Search for the cell housing the specified text and yield its (x, y) center coordinate. 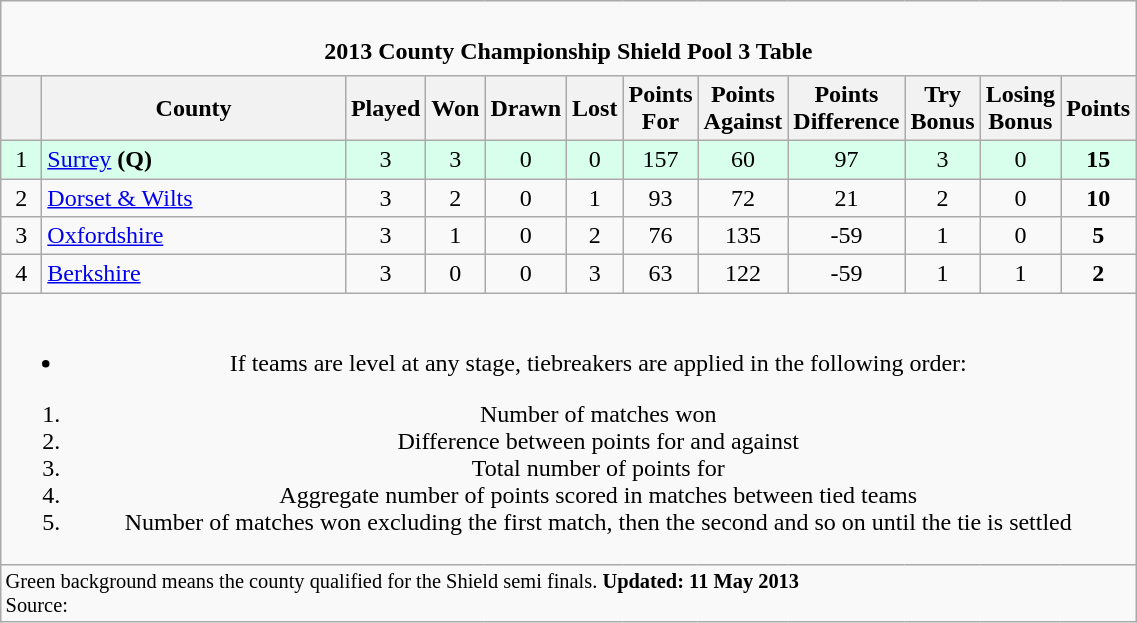
Points Difference (846, 108)
15 (1098, 159)
Points For (660, 108)
Played (385, 108)
Berkshire (194, 274)
Green background means the county qualified for the Shield semi finals. Updated: 11 May 2013Source: (568, 594)
72 (743, 197)
Losing Bonus (1020, 108)
60 (743, 159)
5 (1098, 236)
21 (846, 197)
122 (743, 274)
County (194, 108)
97 (846, 159)
Oxfordshire (194, 236)
157 (660, 159)
4 (22, 274)
135 (743, 236)
Drawn (526, 108)
10 (1098, 197)
Points (1098, 108)
76 (660, 236)
Won (456, 108)
Lost (595, 108)
63 (660, 274)
93 (660, 197)
Points Against (743, 108)
Try Bonus (942, 108)
Surrey (Q) (194, 159)
Dorset & Wilts (194, 197)
